Capture the cell that displays the provided text and extract its (X, Y) central coordinate. 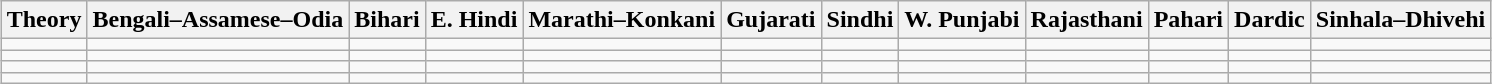
E. Hindi (474, 20)
Gujarati (771, 20)
Pahari (1188, 20)
Bengali–Assamese–Odia (218, 20)
Theory (44, 20)
Marathi–Konkani (622, 20)
Sindhi (860, 20)
Dardic (1270, 20)
Rajasthani (1086, 20)
W. Punjabi (962, 20)
Bihari (387, 20)
Sinhala–Dhivehi (1400, 20)
